Search for the cell housing the specified text and yield its (X, Y) center coordinate. 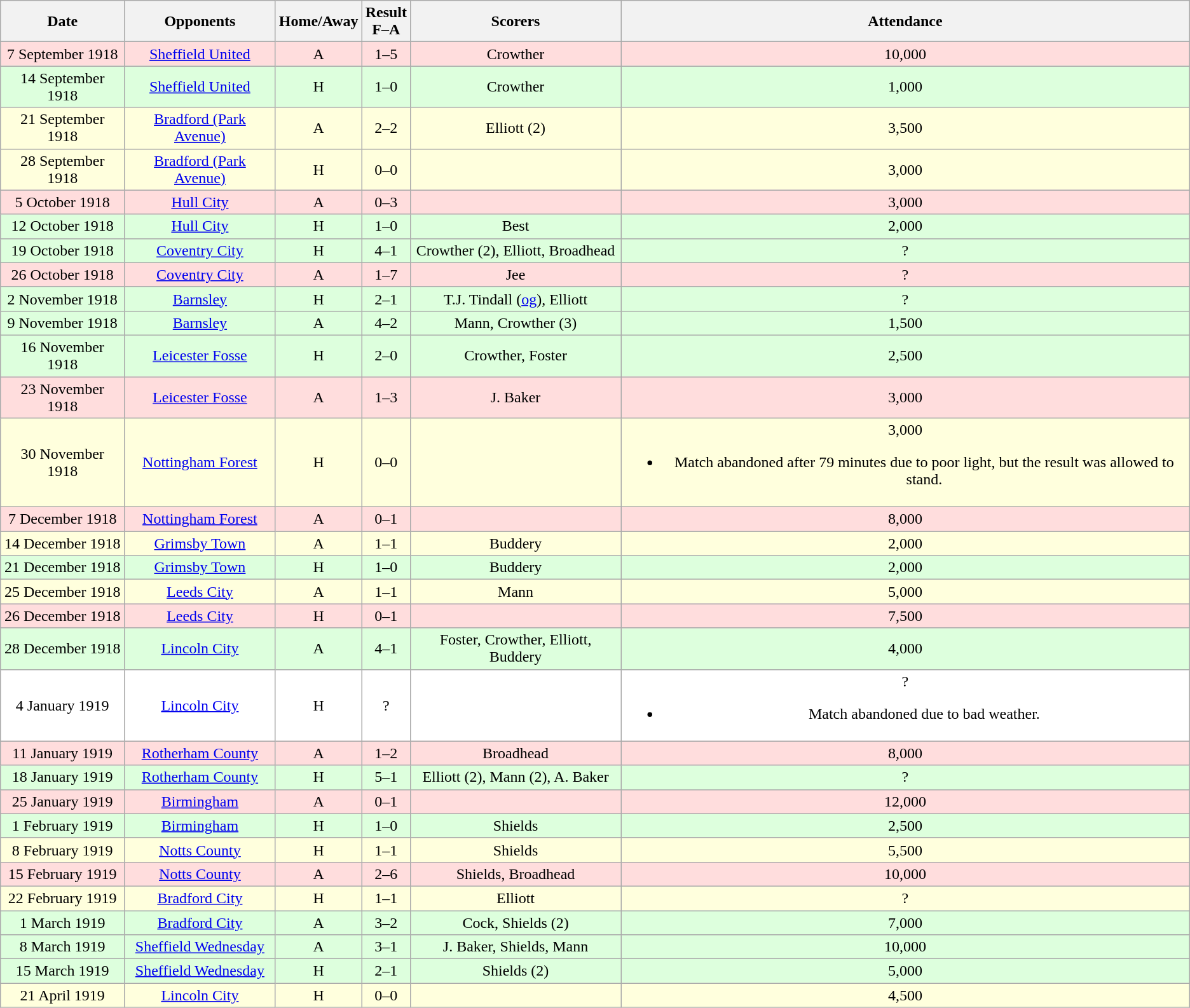
26 December 1918 (62, 616)
1–3 (386, 397)
3–2 (386, 922)
16 November 1918 (62, 356)
28 September 1918 (62, 169)
Jee (516, 275)
21 April 1919 (62, 995)
12,000 (905, 801)
4 January 1919 (62, 705)
Opponents (200, 22)
7,000 (905, 922)
18 January 1919 (62, 777)
1–7 (386, 275)
ResultF–A (386, 22)
Crowther, Foster (516, 356)
12 October 1918 (62, 226)
21 September 1918 (62, 128)
Mann, Crowther (3) (516, 323)
2–6 (386, 874)
Elliott (2), Mann (2), A. Baker (516, 777)
4–2 (386, 323)
1,000 (905, 86)
J. Baker, Shields, Mann (516, 947)
1–5 (386, 54)
Shields, Broadhead (516, 874)
J. Baker (516, 397)
1 March 1919 (62, 922)
15 March 1919 (62, 971)
21 December 1918 (62, 568)
Home/Away (318, 22)
9 November 1918 (62, 323)
8 March 1919 (62, 947)
25 December 1918 (62, 592)
3,000Match abandoned after 79 minutes due to poor light, but the result was allowed to stand. (905, 463)
?Match abandoned due to bad weather. (905, 705)
5,500 (905, 850)
11 January 1919 (62, 753)
15 February 1919 (62, 874)
7 September 1918 (62, 54)
22 February 1919 (62, 898)
T.J. Tindall (og), Elliott (516, 299)
Broadhead (516, 753)
Date (62, 22)
1 February 1919 (62, 826)
7,500 (905, 616)
25 January 1919 (62, 801)
1–2 (386, 753)
28 December 1918 (62, 648)
4,500 (905, 995)
7 December 1918 (62, 519)
5 October 1918 (62, 202)
1,500 (905, 323)
Mann (516, 592)
3,500 (905, 128)
3–1 (386, 947)
19 October 1918 (62, 250)
Cock, Shields (2) (516, 922)
Foster, Crowther, Elliott, Buddery (516, 648)
26 October 1918 (62, 275)
5–1 (386, 777)
23 November 1918 (62, 397)
Shields (2) (516, 971)
Crowther (2), Elliott, Broadhead (516, 250)
Best (516, 226)
Scorers (516, 22)
Elliott (516, 898)
2–2 (386, 128)
14 September 1918 (62, 86)
0–3 (386, 202)
Elliott (2) (516, 128)
30 November 1918 (62, 463)
2–0 (386, 356)
14 December 1918 (62, 543)
8 February 1919 (62, 850)
2 November 1918 (62, 299)
4,000 (905, 648)
Attendance (905, 22)
